Return the [X, Y] coordinate for the center point of the cell that contains the specified text.  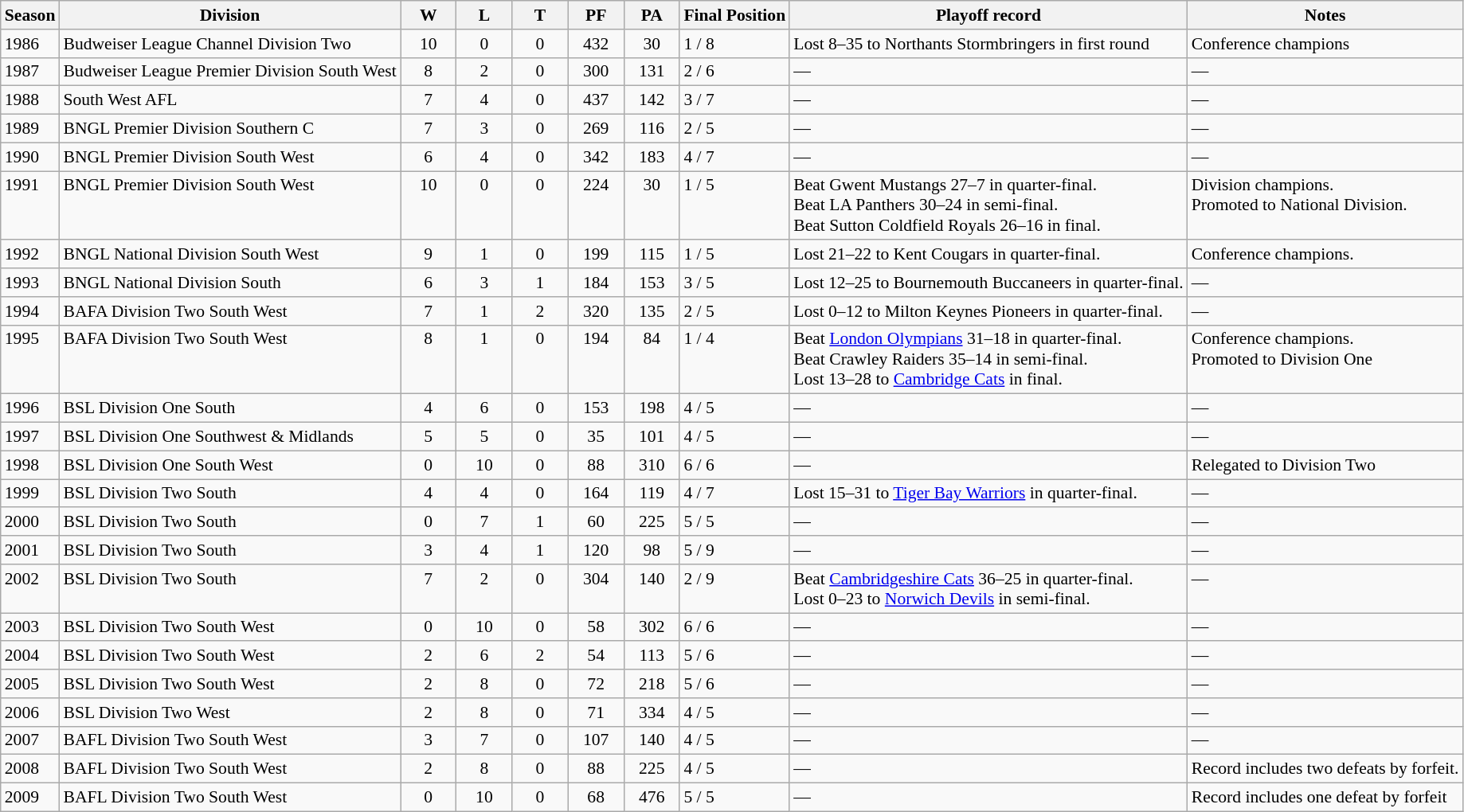
Record includes one defeat by forfeit [1325, 798]
2 / 6 [734, 72]
3 / 7 [734, 100]
Playoff record [988, 15]
1994 [30, 311]
PA [652, 15]
437 [596, 100]
BSL Division One South West [229, 465]
2001 [30, 550]
1999 [30, 494]
Lost 0–12 to Milton Keynes Pioneers in quarter-final. [988, 311]
120 [596, 550]
BNGL National Division South [229, 283]
116 [652, 129]
198 [652, 408]
432 [596, 44]
84 [652, 360]
302 [652, 627]
Notes [1325, 15]
58 [596, 627]
300 [596, 72]
71 [596, 712]
304 [596, 589]
5 / 9 [734, 550]
101 [652, 437]
1997 [30, 437]
107 [596, 740]
2002 [30, 589]
Budweiser League Premier Division South West [229, 72]
2009 [30, 798]
Division [229, 15]
BNGL National Division South West [229, 255]
184 [596, 283]
BSL Division Two West [229, 712]
Relegated to Division Two [1325, 465]
334 [652, 712]
98 [652, 550]
3 / 5 [734, 283]
1990 [30, 157]
2007 [30, 740]
Conference champions.Promoted to Division One [1325, 360]
2006 [30, 712]
1998 [30, 465]
199 [596, 255]
119 [652, 494]
1993 [30, 283]
310 [652, 465]
2004 [30, 656]
1991 [30, 205]
W [429, 15]
183 [652, 157]
269 [596, 129]
164 [596, 494]
Budweiser League Channel Division Two [229, 44]
320 [596, 311]
2008 [30, 769]
35 [596, 437]
115 [652, 255]
1995 [30, 360]
1989 [30, 129]
476 [652, 798]
342 [596, 157]
2 / 9 [734, 589]
2000 [30, 522]
Beat Gwent Mustangs 27–7 in quarter-final.Beat LA Panthers 30–24 in semi-final.Beat Sutton Coldfield Royals 26–16 in final. [988, 205]
Lost 15–31 to Tiger Bay Warriors in quarter-final. [988, 494]
1992 [30, 255]
Lost 8–35 to Northants Stormbringers in first round [988, 44]
Conference champions [1325, 44]
194 [596, 360]
1 / 4 [734, 360]
2003 [30, 627]
1988 [30, 100]
BSL Division One South [229, 408]
135 [652, 311]
PF [596, 15]
Conference champions. [1325, 255]
1996 [30, 408]
1986 [30, 44]
Division champions.Promoted to National Division. [1325, 205]
Beat Cambridgeshire Cats 36–25 in quarter-final.Lost 0–23 to Norwich Devils in semi-final. [988, 589]
72 [596, 684]
Record includes two defeats by forfeit. [1325, 769]
Lost 21–22 to Kent Cougars in quarter-final. [988, 255]
9 [429, 255]
L [484, 15]
South West AFL [229, 100]
68 [596, 798]
142 [652, 100]
1 / 8 [734, 44]
218 [652, 684]
Beat London Olympians 31–18 in quarter-final.Beat Crawley Raiders 35–14 in semi-final.Lost 13–28 to Cambridge Cats in final. [988, 360]
113 [652, 656]
54 [596, 656]
2005 [30, 684]
BNGL Premier Division Southern C [229, 129]
60 [596, 522]
224 [596, 205]
Season [30, 15]
1987 [30, 72]
Lost 12–25 to Bournemouth Buccaneers in quarter-final. [988, 283]
T [540, 15]
Final Position [734, 15]
131 [652, 72]
BSL Division One Southwest & Midlands [229, 437]
